Search for the cell housing the specified text and yield its (x, y) center coordinate. 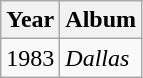
Album (101, 20)
1983 (30, 58)
Dallas (101, 58)
Year (30, 20)
